Identify which cell holds the provided text, then report its (x, y) central coordinate. 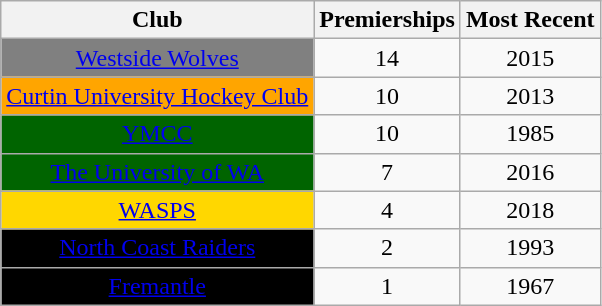
Westside Wolves (158, 58)
1 (388, 286)
Most Recent (530, 20)
Curtin University Hockey Club (158, 96)
2 (388, 248)
1993 (530, 248)
2015 (530, 58)
YMCC (158, 134)
2016 (530, 172)
7 (388, 172)
14 (388, 58)
2018 (530, 210)
WASPS (158, 210)
1967 (530, 286)
North Coast Raiders (158, 248)
Fremantle (158, 286)
The University of WA (158, 172)
2013 (530, 96)
4 (388, 210)
Premierships (388, 20)
Club (158, 20)
1985 (530, 134)
